Pinpoint the cell where the given text exists, returning its [X, Y] midpoint coordinate. 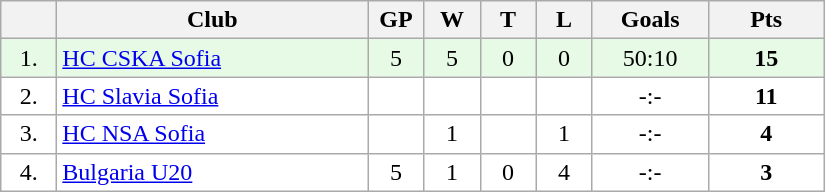
50:10 [650, 58]
3 [766, 172]
HC Slavia Sofia [212, 96]
W [452, 20]
2. [29, 96]
HC CSKA Sofia [212, 58]
GP [396, 20]
T [508, 20]
1. [29, 58]
Bulgaria U20 [212, 172]
3. [29, 134]
Goals [650, 20]
15 [766, 58]
11 [766, 96]
Pts [766, 20]
HC NSA Sofia [212, 134]
L [564, 20]
Club [212, 20]
4. [29, 172]
